Identify which cell holds the provided text, then report its [X, Y] central coordinate. 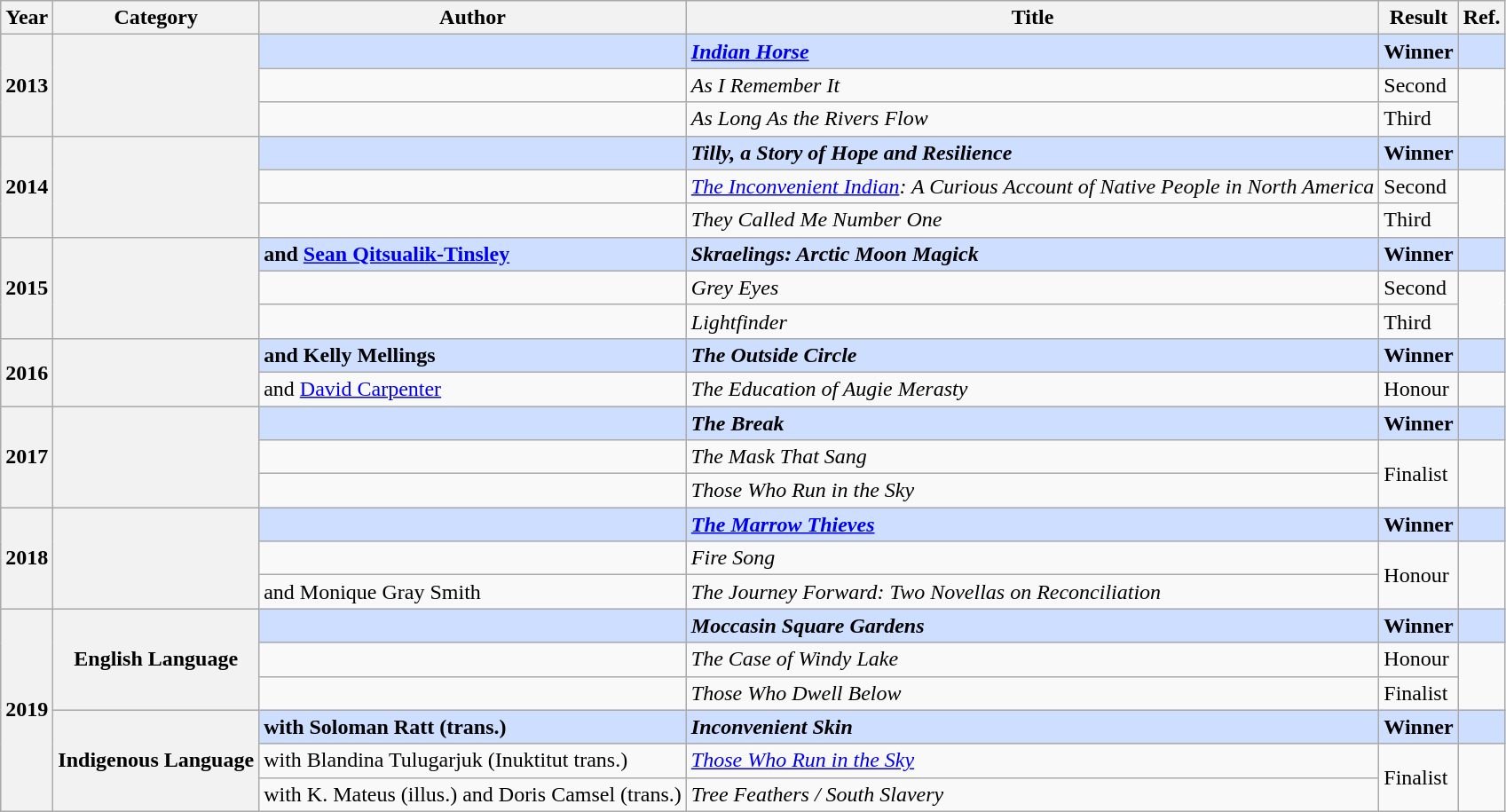
2019 [27, 710]
Category [156, 18]
and Kelly Mellings [473, 355]
The Journey Forward: Two Novellas on Reconciliation [1033, 592]
2017 [27, 457]
Title [1033, 18]
Those Who Dwell Below [1033, 693]
The Break [1033, 423]
2015 [27, 288]
with Soloman Ratt (trans.) [473, 727]
The Education of Augie Merasty [1033, 389]
2013 [27, 85]
As I Remember It [1033, 85]
Indigenous Language [156, 761]
and David Carpenter [473, 389]
Year [27, 18]
Lightfinder [1033, 321]
Moccasin Square Gardens [1033, 626]
The Mask That Sang [1033, 457]
with Blandina Tulugarjuk (Inuktitut trans.) [473, 761]
English Language [156, 659]
Skraelings: Arctic Moon Magick [1033, 254]
Grey Eyes [1033, 288]
Indian Horse [1033, 51]
The Case of Windy Lake [1033, 659]
Inconvenient Skin [1033, 727]
The Marrow Thieves [1033, 524]
Fire Song [1033, 558]
and Monique Gray Smith [473, 592]
with K. Mateus (illus.) and Doris Camsel (trans.) [473, 794]
The Inconvenient Indian: A Curious Account of Native People in North America [1033, 186]
and Sean Qitsualik-Tinsley [473, 254]
Result [1418, 18]
The Outside Circle [1033, 355]
2014 [27, 186]
2018 [27, 558]
Tilly, a Story of Hope and Resilience [1033, 153]
2016 [27, 372]
Tree Feathers / South Slavery [1033, 794]
Author [473, 18]
They Called Me Number One [1033, 220]
As Long As the Rivers Flow [1033, 119]
Ref. [1482, 18]
